Find where the given text appears and provide that cell's center as (x, y) coordinate. 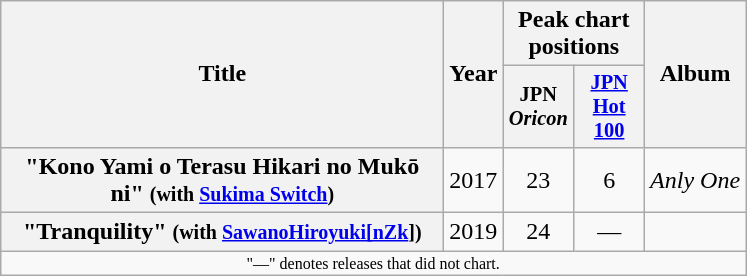
"Kono Yami o Terasu Hikari no Mukō ni" (with Sukima Switch) (222, 180)
Album (696, 74)
24 (538, 232)
— (610, 232)
6 (610, 180)
Peak chart positions (574, 34)
JPN Oricon (538, 107)
"Tranquility" (with SawanoHiroyuki[nZk]) (222, 232)
Year (474, 74)
Title (222, 74)
"—" denotes releases that did not chart. (374, 263)
JPN Hot 100 (610, 107)
2017 (474, 180)
23 (538, 180)
2019 (474, 232)
Anly One (696, 180)
